Pinpoint the cell where the given text exists, returning its [X, Y] midpoint coordinate. 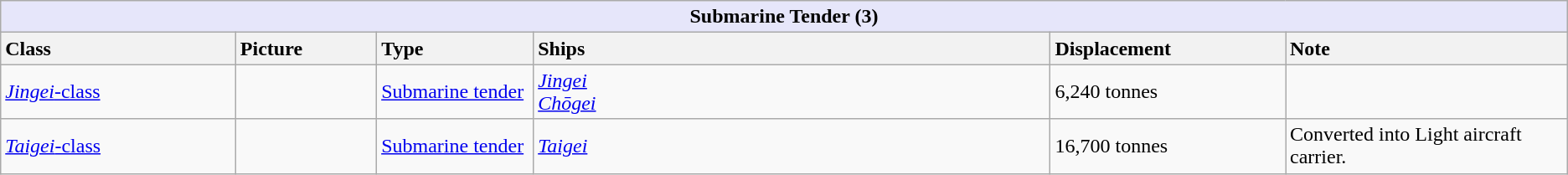
Type [456, 49]
Submarine Tender (3) [784, 17]
Displacement [1168, 49]
Note [1426, 49]
Picture [306, 49]
6,240 tonnes [1168, 92]
Converted into Light aircraft carrier. [1426, 146]
Ships [792, 49]
Class [119, 49]
Taigei-class [119, 146]
16,700 tonnes [1168, 146]
Taigei [792, 146]
JingeiChōgei [792, 92]
Jingei-class [119, 92]
